Output the (x, y) coordinate of the center of the cell containing the given text.  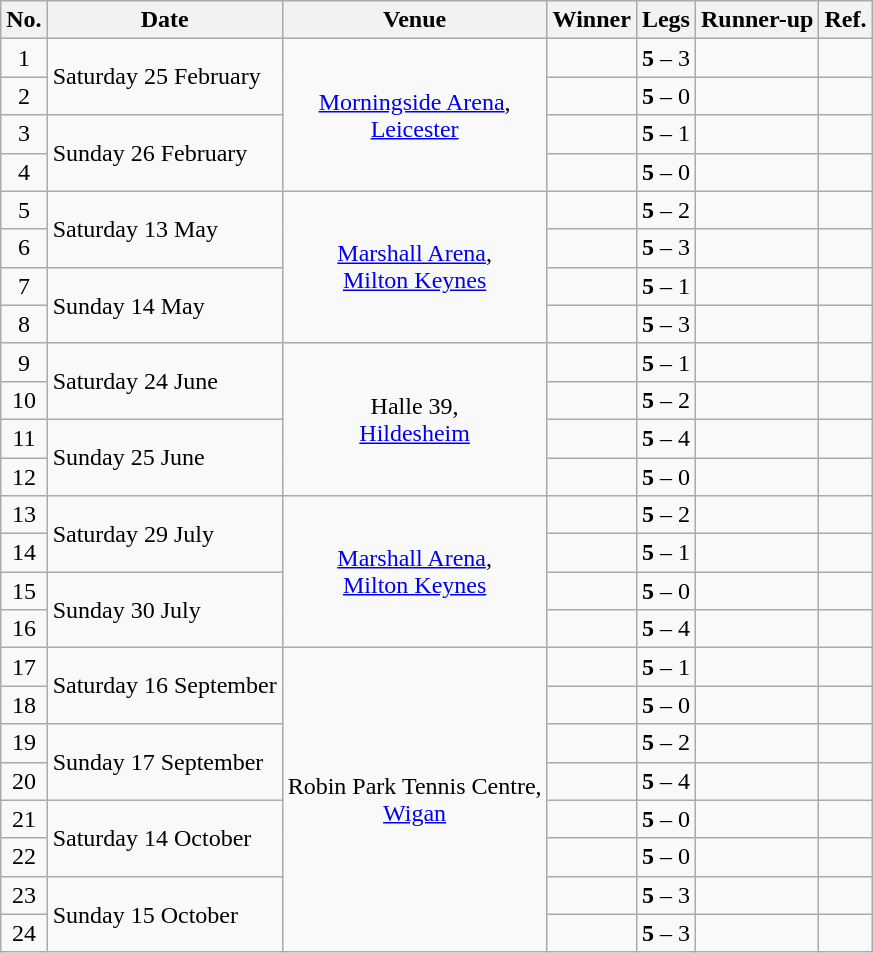
Saturday 25 February (164, 77)
23 (24, 895)
15 (24, 591)
Ref. (846, 20)
Sunday 14 May (164, 305)
Saturday 24 June (164, 381)
13 (24, 515)
19 (24, 743)
Saturday 14 October (164, 838)
Sunday 15 October (164, 914)
10 (24, 400)
Sunday 26 February (164, 153)
Saturday 29 July (164, 534)
3 (24, 134)
12 (24, 477)
4 (24, 172)
1 (24, 58)
Morningside Arena, Leicester (414, 115)
5 (24, 210)
Date (164, 20)
No. (24, 20)
11 (24, 438)
Saturday 16 September (164, 686)
Saturday 13 May (164, 229)
24 (24, 933)
Legs (666, 20)
2 (24, 96)
Runner-up (757, 20)
Venue (414, 20)
20 (24, 781)
18 (24, 705)
Winner (592, 20)
22 (24, 857)
Sunday 17 September (164, 762)
Robin Park Tennis Centre, Wigan (414, 800)
6 (24, 248)
21 (24, 819)
Halle 39, Hildesheim (414, 419)
8 (24, 324)
17 (24, 667)
Sunday 30 July (164, 610)
7 (24, 286)
Sunday 25 June (164, 457)
16 (24, 629)
14 (24, 553)
9 (24, 362)
